Pinpoint the cell where the given text exists, returning its (X, Y) midpoint coordinate. 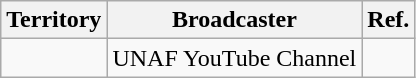
Broadcaster (234, 20)
Territory (54, 20)
Ref. (388, 20)
UNAF YouTube Channel (234, 58)
